From the cell containing the given text, extract its center point as (X, Y) coordinate. 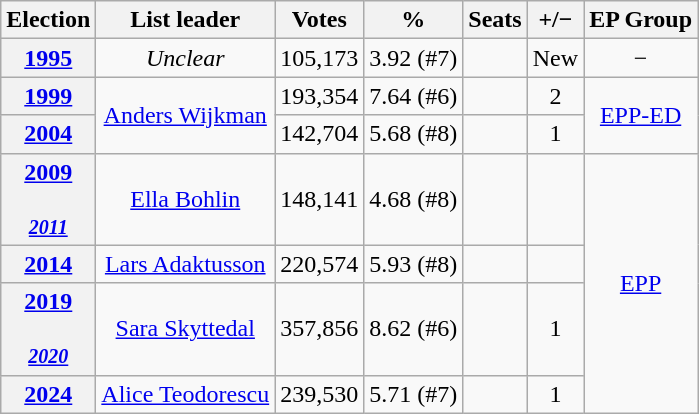
+/− (555, 20)
− (641, 58)
Sara Skyttedal (186, 329)
1999 (48, 96)
Seats (495, 20)
Votes (320, 20)
5.71 (#7) (414, 394)
Anders Wijkman (186, 115)
105,173 (320, 58)
Lars Adaktusson (186, 264)
Alice Teodorescu (186, 394)
New (555, 58)
3.92 (#7) (414, 58)
4.68 (#8) (414, 199)
1995 (48, 58)
239,530 (320, 394)
142,704 (320, 134)
20192020 (48, 329)
220,574 (320, 264)
2024 (48, 394)
List leader (186, 20)
5.68 (#8) (414, 134)
8.62 (#6) (414, 329)
Ella Bohlin (186, 199)
2014 (48, 264)
193,354 (320, 96)
% (414, 20)
EPP (641, 283)
Election (48, 20)
5.93 (#8) (414, 264)
Unclear (186, 58)
EPP-ED (641, 115)
148,141 (320, 199)
EP Group (641, 20)
2004 (48, 134)
20092011 (48, 199)
357,856 (320, 329)
2 (555, 96)
7.64 (#6) (414, 96)
